Output the [X, Y] coordinate of the center of the cell containing the given text.  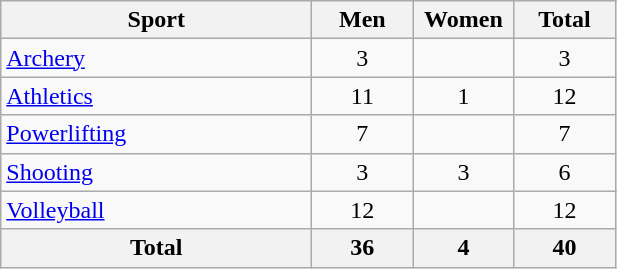
Archery [156, 58]
1 [464, 96]
6 [564, 172]
36 [362, 248]
Volleyball [156, 210]
Athletics [156, 96]
Shooting [156, 172]
Women [464, 20]
Men [362, 20]
Sport [156, 20]
11 [362, 96]
4 [464, 248]
40 [564, 248]
Powerlifting [156, 134]
